Detect which cell encompasses the target text, then output its [X, Y] center coordinate. 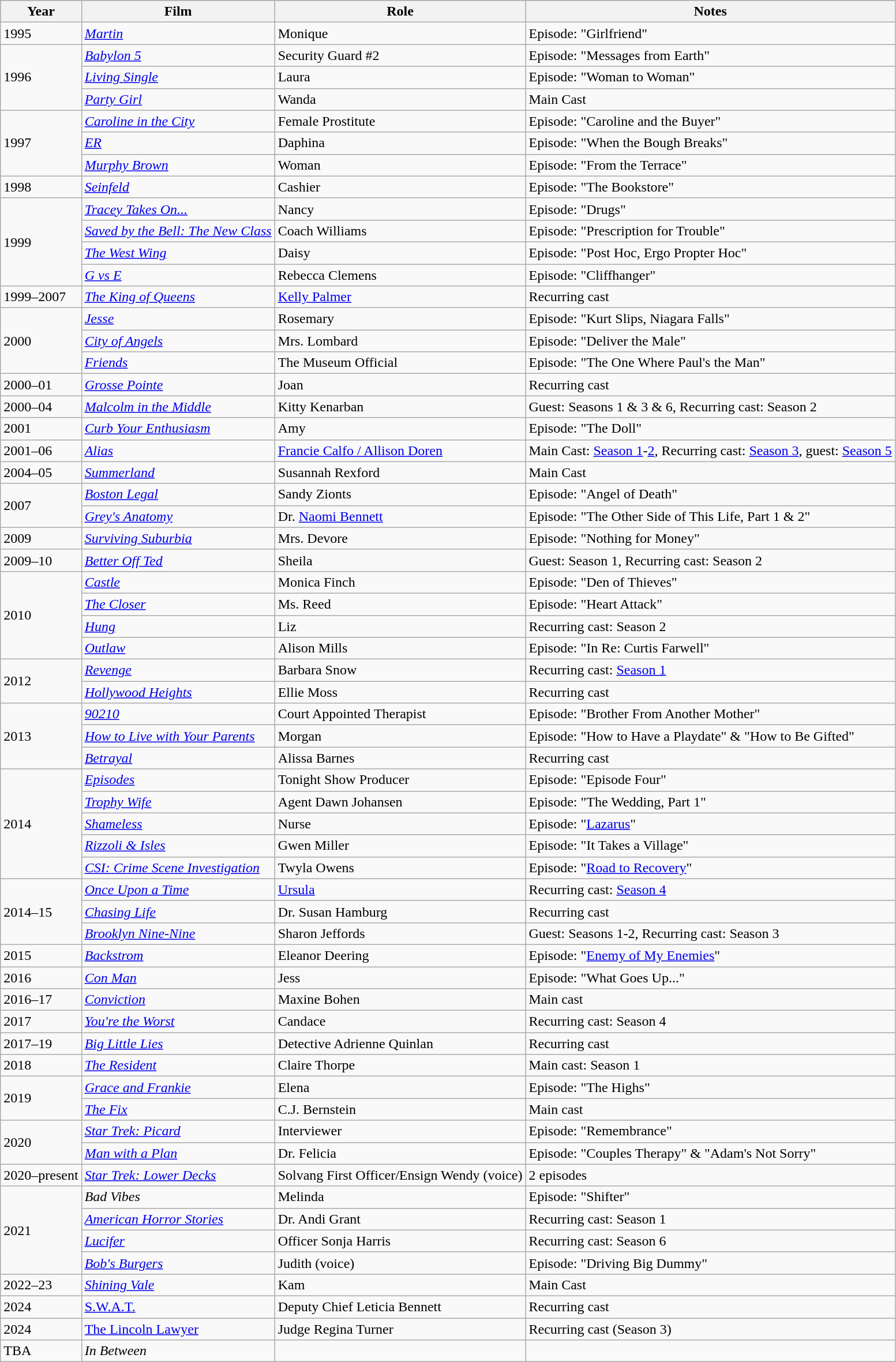
Episode: "Brother From Another Mother" [710, 714]
Episode: "Caroline and the Buyer" [710, 121]
2004–05 [41, 472]
Living Single [178, 77]
Kelly Palmer [400, 297]
Bad Vibes [178, 1197]
Backstrom [178, 955]
The Closer [178, 604]
Recurring cast: Season 6 [710, 1241]
Cashier [400, 187]
Monica Finch [400, 582]
2019 [41, 1098]
Francie Calfo / Allison Doren [400, 451]
Episode: "The Highs" [710, 1087]
Episode: "Woman to Woman" [710, 77]
Agent Dawn Johansen [400, 802]
Female Prostitute [400, 121]
2012 [41, 681]
In Between [178, 1351]
2021 [41, 1230]
Episode: "Kurt Slips, Niagara Falls" [710, 319]
Boston Legal [178, 494]
2014–15 [41, 911]
Man with a Plan [178, 1153]
Shining Vale [178, 1285]
Monique [400, 33]
Friends [178, 363]
2017–19 [41, 1044]
Sheila [400, 560]
Castle [178, 582]
1999 [41, 242]
Episode: "From the Terrace" [710, 165]
Episode: "Heart Attack" [710, 604]
Big Little Lies [178, 1044]
Ellie Moss [400, 692]
Lucifer [178, 1241]
Episode: "It Takes a Village" [710, 846]
Candace [400, 1022]
Main cast: Season 1 [710, 1065]
Rizzoli & Isles [178, 846]
Episode: "Remembrance" [710, 1131]
Conviction [178, 1000]
Outlaw [178, 648]
Episode: "The Wedding, Part 1" [710, 802]
Daphina [400, 143]
Dr. Susan Hamburg [400, 911]
The Museum Official [400, 363]
1995 [41, 33]
Guest: Seasons 1 & 3 & 6, Recurring cast: Season 2 [710, 407]
Amy [400, 429]
Detective Adrienne Quinlan [400, 1044]
Main Cast: Season 1-2, Recurring cast: Season 3, guest: Season 5 [710, 451]
Film [178, 12]
The Fix [178, 1109]
Wanda [400, 99]
Maxine Bohen [400, 1000]
2016 [41, 978]
Guest: Season 1, Recurring cast: Season 2 [710, 560]
Hollywood Heights [178, 692]
Sharon Jeffords [400, 933]
90210 [178, 714]
2000 [41, 341]
2007 [41, 505]
Kam [400, 1285]
Episode: "Deliver the Male" [710, 341]
Tonight Show Producer [400, 780]
C.J. Bernstein [400, 1109]
American Horror Stories [178, 1219]
Episode: "How to Have a Playdate" & "How to Be Gifted" [710, 736]
Rebecca Clemens [400, 275]
Laura [400, 77]
CSI: Crime Scene Investigation [178, 868]
Saved by the Bell: The New Class [178, 231]
Curb Your Enthusiasm [178, 429]
Episode: "In Re: Curtis Farwell" [710, 648]
1997 [41, 143]
ER [178, 143]
2013 [41, 736]
Episode: "The Doll" [710, 429]
Melinda [400, 1197]
Once Upon a Time [178, 890]
Episode: "Driving Big Dummy" [710, 1263]
Episodes [178, 780]
2001–06 [41, 451]
Seinfeld [178, 187]
Claire Thorpe [400, 1065]
You're the Worst [178, 1022]
2014 [41, 824]
Episode: "Lazarus" [710, 824]
2020–present [41, 1175]
Better Off Ted [178, 560]
Elena [400, 1087]
Betrayal [178, 758]
Alissa Barnes [400, 758]
Gwen Miller [400, 846]
The West Wing [178, 253]
Mrs. Devore [400, 538]
Episode: "Episode Four" [710, 780]
Alison Mills [400, 648]
Recurring cast (Season 3) [710, 1329]
Year [41, 12]
Coach Williams [400, 231]
Episode: "Den of Thieves" [710, 582]
Officer Sonja Harris [400, 1241]
The Lincoln Lawyer [178, 1329]
2016–17 [41, 1000]
2000–04 [41, 407]
2001 [41, 429]
Surviving Suburbia [178, 538]
Episode: "The Other Side of This Life, Part 1 & 2" [710, 516]
2009–10 [41, 560]
Ursula [400, 890]
Episode: "Drugs" [710, 209]
Brooklyn Nine-Nine [178, 933]
Babylon 5 [178, 55]
Guest: Seasons 1-2, Recurring cast: Season 3 [710, 933]
Joan [400, 385]
2 episodes [710, 1175]
2015 [41, 955]
Episode: "Cliffhanger" [710, 275]
Hung [178, 626]
TBA [41, 1351]
Jess [400, 978]
Daisy [400, 253]
How to Live with Your Parents [178, 736]
Liz [400, 626]
Episode: "Prescription for Trouble" [710, 231]
2020 [41, 1142]
Nurse [400, 824]
2009 [41, 538]
2010 [41, 615]
Grace and Frankie [178, 1087]
1999–2007 [41, 297]
Trophy Wife [178, 802]
Bob's Burgers [178, 1263]
2018 [41, 1065]
Grey's Anatomy [178, 516]
Shameless [178, 824]
Rosemary [400, 319]
1998 [41, 187]
Ms. Reed [400, 604]
Recurring cast: Season 2 [710, 626]
Murphy Brown [178, 165]
Alias [178, 451]
Episode: "Messages from Earth" [710, 55]
Con Man [178, 978]
Episode: "Shifter" [710, 1197]
2017 [41, 1022]
Barbara Snow [400, 670]
Summerland [178, 472]
City of Angels [178, 341]
Caroline in the City [178, 121]
Role [400, 12]
Tracey Takes On... [178, 209]
Dr. Andi Grant [400, 1219]
The Resident [178, 1065]
Episode: "Enemy of My Enemies" [710, 955]
Martin [178, 33]
Judge Regina Turner [400, 1329]
2022–23 [41, 1285]
Episode: "When the Bough Breaks" [710, 143]
S.W.A.T. [178, 1307]
The King of Queens [178, 297]
1996 [41, 77]
Star Trek: Lower Decks [178, 1175]
Dr. Naomi Bennett [400, 516]
Notes [710, 12]
Twyla Owens [400, 868]
Party Girl [178, 99]
Episode: "Nothing for Money" [710, 538]
Episode: "Girlfriend" [710, 33]
Nancy [400, 209]
Revenge [178, 670]
Mrs. Lombard [400, 341]
Susannah Rexford [400, 472]
Court Appointed Therapist [400, 714]
Morgan [400, 736]
2000–01 [41, 385]
Jesse [178, 319]
Episode: "Post Hoc, Ergo Propter Hoc" [710, 253]
Episode: "Road to Recovery" [710, 868]
Episode: "The One Where Paul's the Man" [710, 363]
G vs E [178, 275]
Episode: "Couples Therapy" & "Adam's Not Sorry" [710, 1153]
Episode: "Angel of Death" [710, 494]
Sandy Zionts [400, 494]
Dr. Felicia [400, 1153]
Malcolm in the Middle [178, 407]
Judith (voice) [400, 1263]
Woman [400, 165]
Episode: "What Goes Up..." [710, 978]
Solvang First Officer/Ensign Wendy (voice) [400, 1175]
Star Trek: Picard [178, 1131]
Kitty Kenarban [400, 407]
Grosse Pointe [178, 385]
Security Guard #2 [400, 55]
Deputy Chief Leticia Bennett [400, 1307]
Episode: "The Bookstore" [710, 187]
Eleanor Deering [400, 955]
Interviewer [400, 1131]
Chasing Life [178, 911]
